Search for the cell housing the specified text and yield its [X, Y] center coordinate. 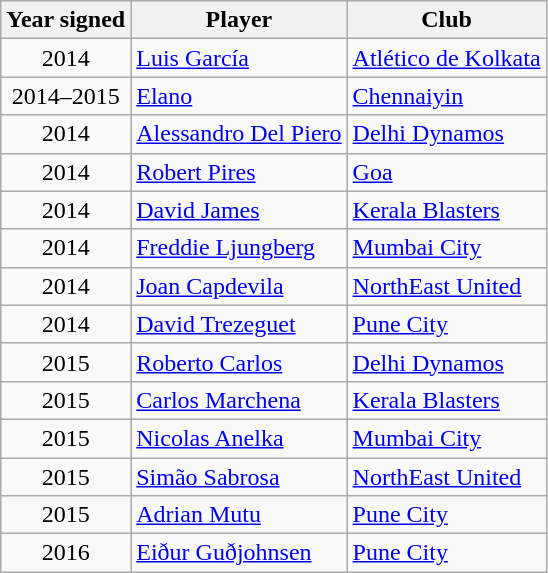
Club [446, 20]
2016 [66, 553]
2014–2015 [66, 96]
Year signed [66, 20]
Chennaiyin [446, 96]
Eiður Guðjohnsen [239, 553]
Freddie Ljungberg [239, 248]
Atlético de Kolkata [446, 58]
Robert Pires [239, 172]
Player [239, 20]
Adrian Mutu [239, 515]
David James [239, 210]
Carlos Marchena [239, 400]
Elano [239, 96]
Goa [446, 172]
Nicolas Anelka [239, 438]
David Trezeguet [239, 324]
Joan Capdevila [239, 286]
Luis García [239, 58]
Alessandro Del Piero [239, 134]
Simão Sabrosa [239, 477]
Roberto Carlos [239, 362]
